Pinpoint the cell where the given text exists, returning its (x, y) midpoint coordinate. 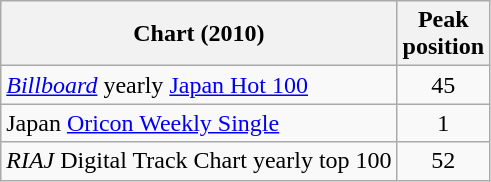
45 (443, 85)
Chart (2010) (199, 34)
Peakposition (443, 34)
Japan Oricon Weekly Single (199, 123)
1 (443, 123)
Billboard yearly Japan Hot 100 (199, 85)
52 (443, 161)
RIAJ Digital Track Chart yearly top 100 (199, 161)
